Scan for the cell matching the given text and deliver its [x, y] coordinate at center. 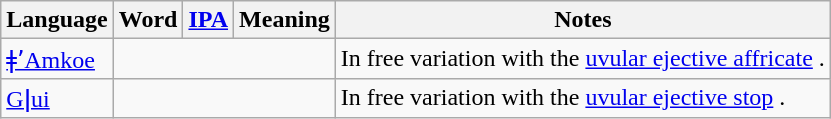
Notes [582, 20]
Word [148, 20]
Meaning [285, 20]
Language [57, 20]
In free variation with the uvular ejective affricate . [582, 59]
In free variation with the uvular ejective stop . [582, 98]
Gǀui [57, 98]
IPA [208, 20]
ǂʼAmkoe [57, 59]
